From the cell containing the given text, extract its center point as [X, Y] coordinate. 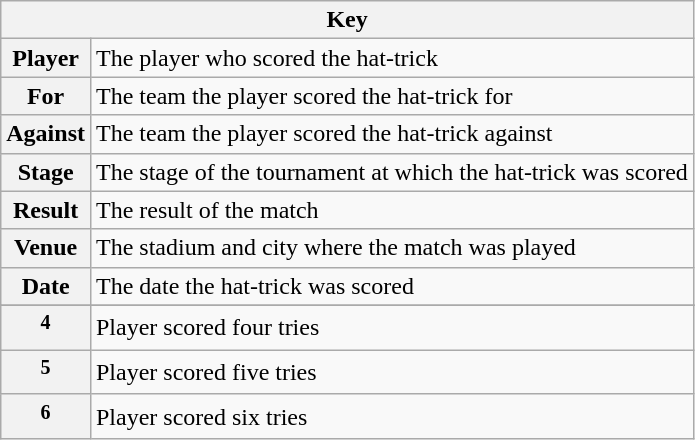
Player scored six tries [392, 416]
Key [348, 20]
The team the player scored the hat-trick for [392, 96]
Player scored four tries [392, 328]
Venue [46, 248]
Against [46, 134]
The team the player scored the hat-trick against [392, 134]
The stadium and city where the match was played [392, 248]
The date the hat-trick was scored [392, 286]
The stage of the tournament at which the hat-trick was scored [392, 172]
The player who scored the hat-trick [392, 58]
5 [46, 372]
4 [46, 328]
6 [46, 416]
Stage [46, 172]
The result of the match [392, 210]
Date [46, 286]
Player scored five tries [392, 372]
Player [46, 58]
Result [46, 210]
For [46, 96]
